Determine the [X, Y] coordinate at the center of the cell enclosing the given text.  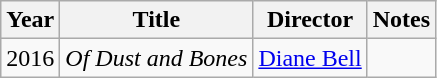
Diane Bell [310, 58]
Title [156, 20]
Year [30, 20]
Of Dust and Bones [156, 58]
2016 [30, 58]
Notes [401, 20]
Director [310, 20]
